Search for the cell housing the specified text and yield its [x, y] center coordinate. 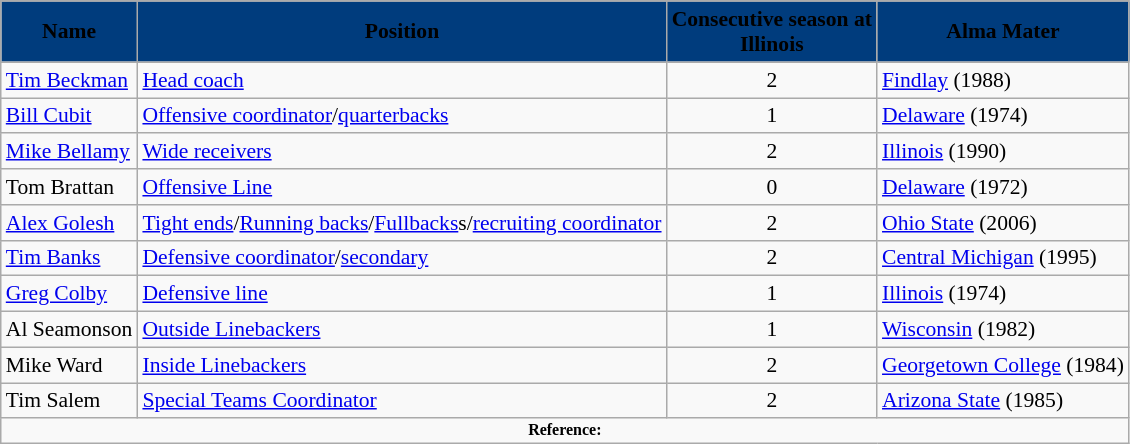
Outside Linebackers [402, 330]
Tight ends/Running backs/Fullbackss/recruiting coordinator [402, 223]
Alex Golesh [70, 223]
Offensive Line [402, 187]
Name [70, 32]
Tim Beckman [70, 80]
Al Seamonson [70, 330]
Central Michigan (1995) [1003, 258]
Wide receivers [402, 152]
Reference: [565, 431]
Findlay (1988) [1003, 80]
Defensive coordinator/secondary [402, 258]
Delaware (1972) [1003, 187]
Delaware (1974) [1003, 116]
Tom Brattan [70, 187]
Georgetown College (1984) [1003, 365]
Bill Cubit [70, 116]
Mike Ward [70, 365]
Alma Mater [1003, 32]
Head coach [402, 80]
Defensive line [402, 294]
0 [772, 187]
Consecutive season atIllinois [772, 32]
Illinois (1974) [1003, 294]
Wisconsin (1982) [1003, 330]
Arizona State (1985) [1003, 401]
Inside Linebackers [402, 365]
Ohio State (2006) [1003, 223]
Position [402, 32]
Offensive coordinator/quarterbacks [402, 116]
Tim Banks [70, 258]
Mike Bellamy [70, 152]
Illinois (1990) [1003, 152]
Tim Salem [70, 401]
Special Teams Coordinator [402, 401]
Greg Colby [70, 294]
